Output the [x, y] coordinate of the center of the cell containing the given text.  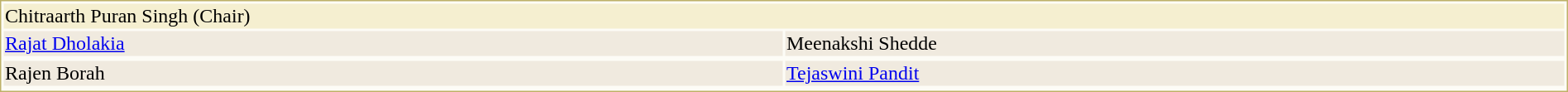
Rajen Borah [393, 74]
Rajat Dholakia [393, 44]
Tejaswini Pandit [1175, 74]
Chitraarth Puran Singh (Chair) [784, 16]
Meenakshi Shedde [1175, 44]
